Extract the [X, Y] coordinate from the center of the cell holding the provided text.  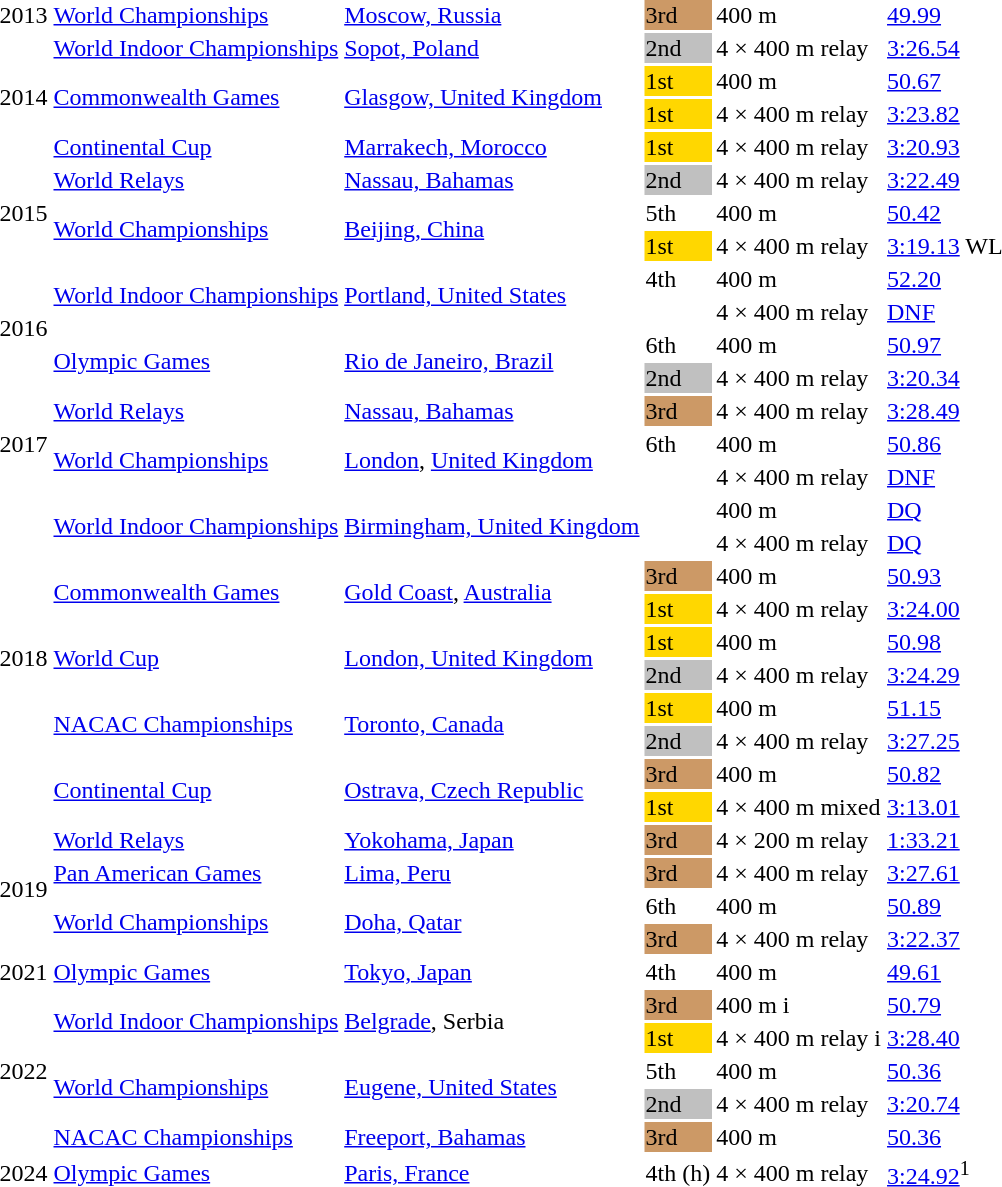
Toronto, Canada [492, 724]
Eugene, United States [492, 1088]
Portland, United States [492, 296]
Sopot, Poland [492, 48]
Lima, Peru [492, 873]
Gold Coast, Australia [492, 592]
Rio de Janeiro, Brazil [492, 362]
4 × 200 m relay [799, 840]
4 × 400 m mixed [799, 807]
Yokohama, Japan [492, 840]
Ostrava, Czech Republic [492, 790]
Moscow, Russia [492, 15]
Glasgow, United Kingdom [492, 98]
Marrakech, Morocco [492, 147]
Belgrade, Serbia [492, 1022]
Doha, Qatar [492, 922]
Birmingham, United Kingdom [492, 526]
Pan American Games [196, 873]
400 m i [799, 1005]
Tokyo, Japan [492, 972]
4 × 400 m relay i [799, 1038]
World Cup [196, 658]
Beijing, China [492, 230]
Freeport, Bahamas [492, 1137]
